Return [X, Y] of the center of cell containing provided text 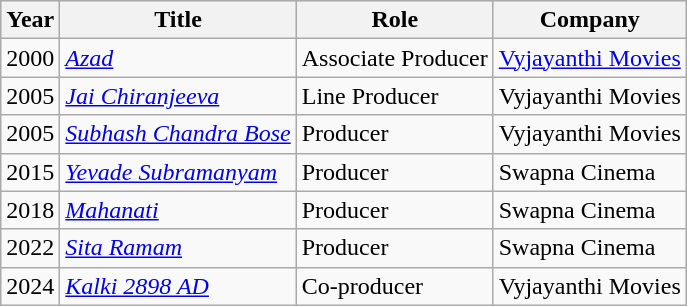
Jai Chiranjeeva [178, 96]
2024 [30, 286]
2018 [30, 210]
Sita Ramam [178, 248]
Co-producer [394, 286]
Year [30, 20]
Kalki 2898 AD [178, 286]
Mahanati [178, 210]
2015 [30, 172]
Yevade Subramanyam [178, 172]
Line Producer [394, 96]
Subhash Chandra Bose [178, 134]
Company [590, 20]
2022 [30, 248]
2000 [30, 58]
Associate Producer [394, 58]
Title [178, 20]
Azad [178, 58]
Role [394, 20]
